Return the [X, Y] coordinate for the center point of the cell that contains the specified text.  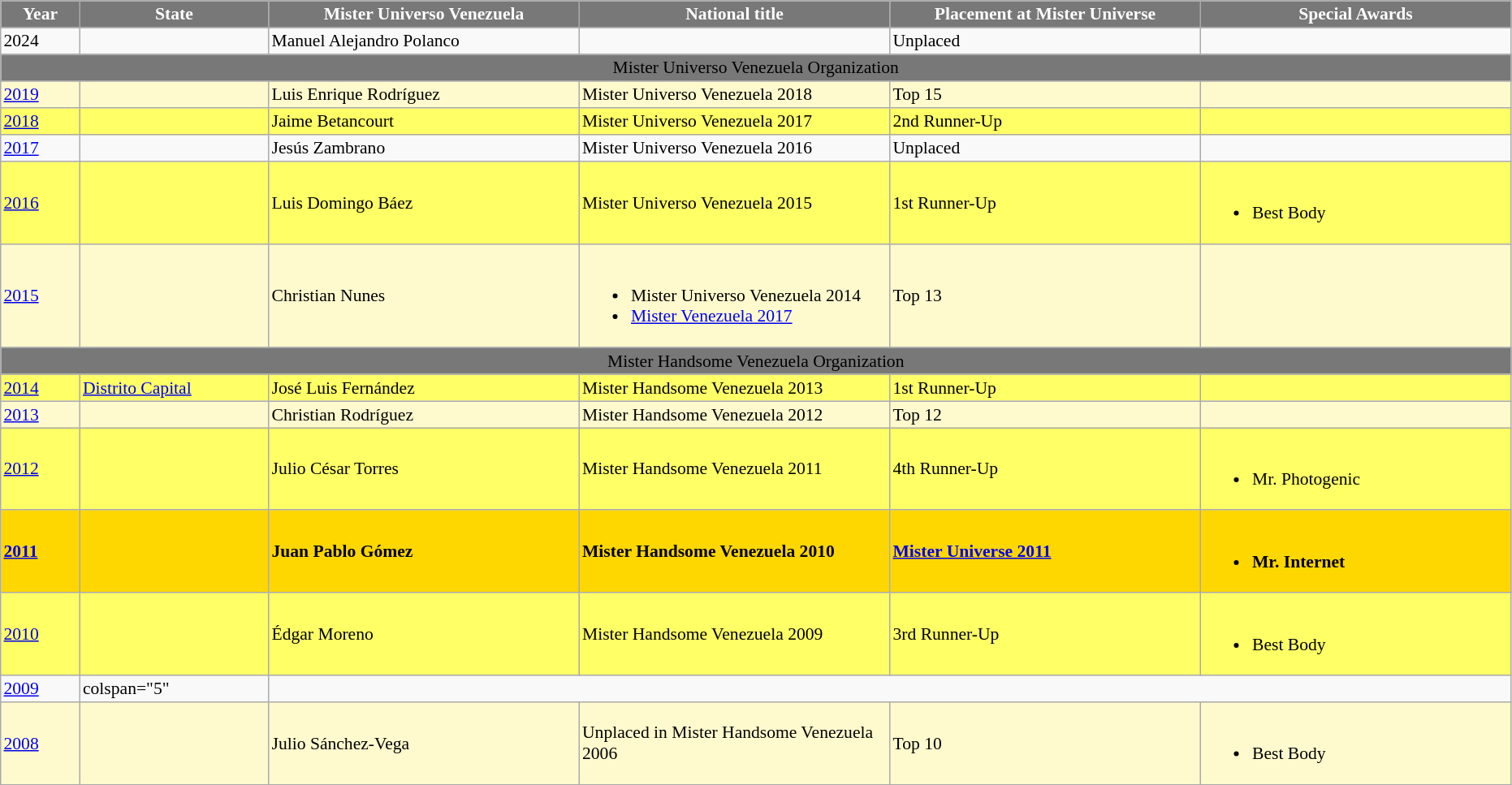
2nd Runner-Up [1045, 122]
Mr. Photogenic [1355, 469]
Mister Handsome Venezuela 2010 [734, 551]
Special Awards [1355, 15]
Juan Pablo Gómez [424, 551]
Julio Sánchez-Vega [424, 744]
2024 [41, 41]
Mister Handsome Venezuela 2012 [734, 414]
Julio César Torres [424, 469]
2012 [41, 469]
2014 [41, 388]
Mister Universo Venezuela 2018 [734, 94]
Édgar Moreno [424, 634]
José Luis Fernández [424, 388]
Top 13 [1045, 295]
3rd Runner-Up [1045, 634]
Jesús Zambrano [424, 148]
2019 [41, 94]
Placement at Mister Universe [1045, 15]
State [174, 15]
Mister Universo Venezuela 2016 [734, 148]
Mister Handsome Venezuela Organization [756, 360]
Distrito Capital [174, 388]
Mister Universo Venezuela 2017 [734, 122]
2010 [41, 634]
2018 [41, 122]
2015 [41, 295]
2016 [41, 203]
2008 [41, 744]
2009 [41, 688]
Mister Universo Venezuela 2014Mister Venezuela 2017 [734, 295]
Mr. Internet [1355, 551]
Mister Handsome Venezuela 2009 [734, 634]
2013 [41, 414]
Mister Universo Venezuela 2015 [734, 203]
Top 10 [1045, 744]
Christian Nunes [424, 295]
Year [41, 15]
Christian Rodríguez [424, 414]
Mister Universo Venezuela Organization [756, 68]
Top 15 [1045, 94]
colspan="5" [174, 688]
Mister Handsome Venezuela 2011 [734, 469]
Unplaced in Mister Handsome Venezuela 2006 [734, 744]
Manuel Alejandro Polanco [424, 41]
4th Runner-Up [1045, 469]
2011 [41, 551]
Luis Domingo Báez [424, 203]
Luis Enrique Rodríguez [424, 94]
Mister Universe 2011 [1045, 551]
Top 12 [1045, 414]
2017 [41, 148]
Jaime Betancourt [424, 122]
Mister Handsome Venezuela 2013 [734, 388]
National title [734, 15]
Mister Universo Venezuela [424, 15]
